Output the [X, Y] coordinate of the center of the cell containing the given text.  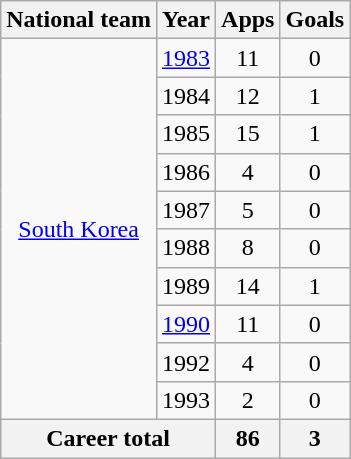
15 [248, 134]
1992 [186, 362]
86 [248, 438]
National team [79, 20]
1985 [186, 134]
1988 [186, 248]
14 [248, 286]
1983 [186, 58]
8 [248, 248]
1989 [186, 286]
Year [186, 20]
1993 [186, 400]
2 [248, 400]
1987 [186, 210]
3 [315, 438]
1984 [186, 96]
Goals [315, 20]
5 [248, 210]
Apps [248, 20]
South Korea [79, 230]
Career total [108, 438]
1990 [186, 324]
12 [248, 96]
1986 [186, 172]
